Determine the (X, Y) coordinate at the center of the cell enclosing the given text.  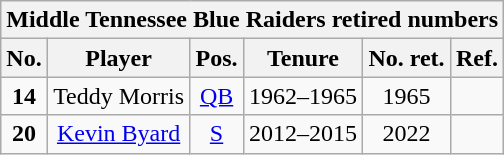
Tenure (303, 58)
20 (24, 134)
Kevin Byard (118, 134)
2012–2015 (303, 134)
Ref. (476, 58)
No. ret. (407, 58)
1965 (407, 96)
14 (24, 96)
1962–1965 (303, 96)
Pos. (216, 58)
QB (216, 96)
No. (24, 58)
2022 (407, 134)
Middle Tennessee Blue Raiders retired numbers (252, 20)
Player (118, 58)
S (216, 134)
Teddy Morris (118, 96)
